Provide the [x, y] coordinate of the cell's center where the given text is located.  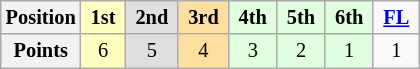
4th [253, 17]
6th [349, 17]
Position [41, 17]
FL [396, 17]
2nd [152, 17]
Points [41, 51]
3rd [203, 17]
4 [203, 51]
2 [301, 51]
1st [104, 17]
6 [104, 51]
3 [253, 51]
5th [301, 17]
5 [152, 51]
